Return the (X, Y) coordinate for the center point of the cell that contains the specified text.  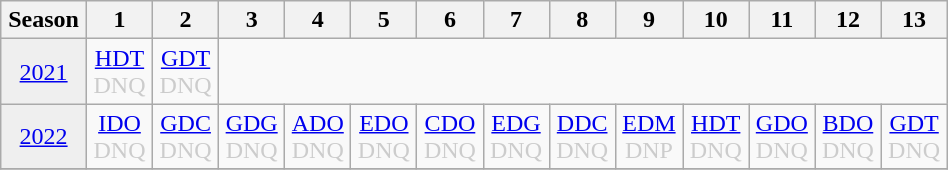
4 (318, 20)
IDODNQ (119, 136)
10 (716, 20)
5 (384, 20)
EDODNQ (384, 136)
GDGDNQ (252, 136)
8 (582, 20)
DDCDNQ (582, 136)
6 (450, 20)
9 (649, 20)
2021 (44, 72)
11 (782, 20)
Season (44, 20)
ADODNQ (318, 136)
EDGDNQ (516, 136)
EDMDNP (649, 136)
7 (516, 20)
12 (848, 20)
3 (252, 20)
1 (119, 20)
BDODNQ (848, 136)
GDODNQ (782, 136)
13 (914, 20)
2 (186, 20)
2022 (44, 136)
CDODNQ (450, 136)
GDCDNQ (186, 136)
